For the text-containing cell, return its midpoint in (X, Y) coordinate format. 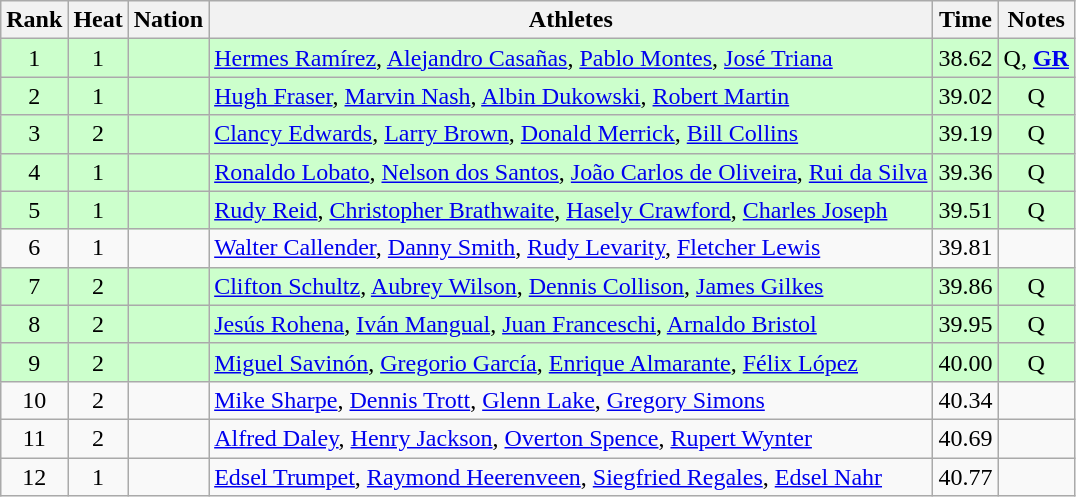
Time (966, 20)
40.77 (966, 477)
Miguel Savinón, Gregorio García, Enrique Almarante, Félix López (571, 362)
Mike Sharpe, Dennis Trott, Glenn Lake, Gregory Simons (571, 400)
Hermes Ramírez, Alejandro Casañas, Pablo Montes, José Triana (571, 58)
Q, GR (1036, 58)
40.00 (966, 362)
Notes (1036, 20)
39.36 (966, 172)
Edsel Trumpet, Raymond Heerenveen, Siegfried Regales, Edsel Nahr (571, 477)
40.34 (966, 400)
10 (34, 400)
8 (34, 324)
Alfred Daley, Henry Jackson, Overton Spence, Rupert Wynter (571, 438)
38.62 (966, 58)
39.51 (966, 210)
39.95 (966, 324)
Walter Callender, Danny Smith, Rudy Levarity, Fletcher Lewis (571, 248)
6 (34, 248)
39.81 (966, 248)
Hugh Fraser, Marvin Nash, Albin Dukowski, Robert Martin (571, 96)
3 (34, 134)
5 (34, 210)
Heat (98, 20)
9 (34, 362)
39.19 (966, 134)
11 (34, 438)
Jesús Rohena, Iván Mangual, Juan Franceschi, Arnaldo Bristol (571, 324)
7 (34, 286)
4 (34, 172)
Rudy Reid, Christopher Brathwaite, Hasely Crawford, Charles Joseph (571, 210)
12 (34, 477)
39.02 (966, 96)
39.86 (966, 286)
Athletes (571, 20)
Nation (168, 20)
Clancy Edwards, Larry Brown, Donald Merrick, Bill Collins (571, 134)
Clifton Schultz, Aubrey Wilson, Dennis Collison, James Gilkes (571, 286)
Rank (34, 20)
Ronaldo Lobato, Nelson dos Santos, João Carlos de Oliveira, Rui da Silva (571, 172)
40.69 (966, 438)
